Search for the cell housing the specified text and yield its (X, Y) center coordinate. 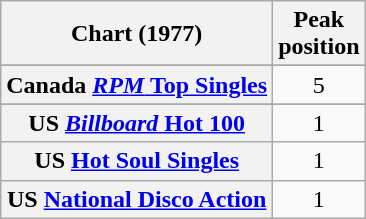
US National Disco Action (137, 199)
Peak position (319, 34)
US Hot Soul Singles (137, 161)
US Billboard Hot 100 (137, 123)
5 (319, 85)
Chart (1977) (137, 34)
Canada RPM Top Singles (137, 85)
